Detect which cell encompasses the target text, then output its (X, Y) center coordinate. 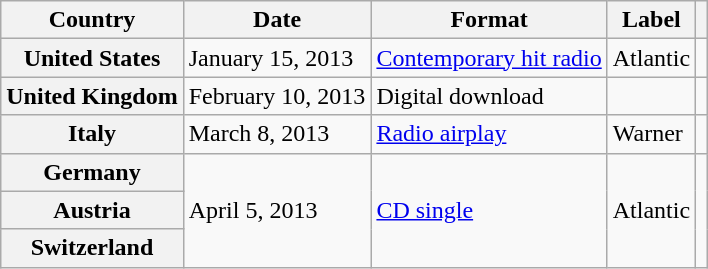
Austria (92, 210)
Italy (92, 134)
Radio airplay (489, 134)
CD single (489, 210)
Contemporary hit radio (489, 58)
Germany (92, 172)
Digital download (489, 96)
Country (92, 20)
United States (92, 58)
February 10, 2013 (277, 96)
March 8, 2013 (277, 134)
January 15, 2013 (277, 58)
Switzerland (92, 248)
Date (277, 20)
United Kingdom (92, 96)
April 5, 2013 (277, 210)
Format (489, 20)
Label (651, 20)
Warner (651, 134)
